Extract the [x, y] coordinate from the center of the cell holding the provided text.  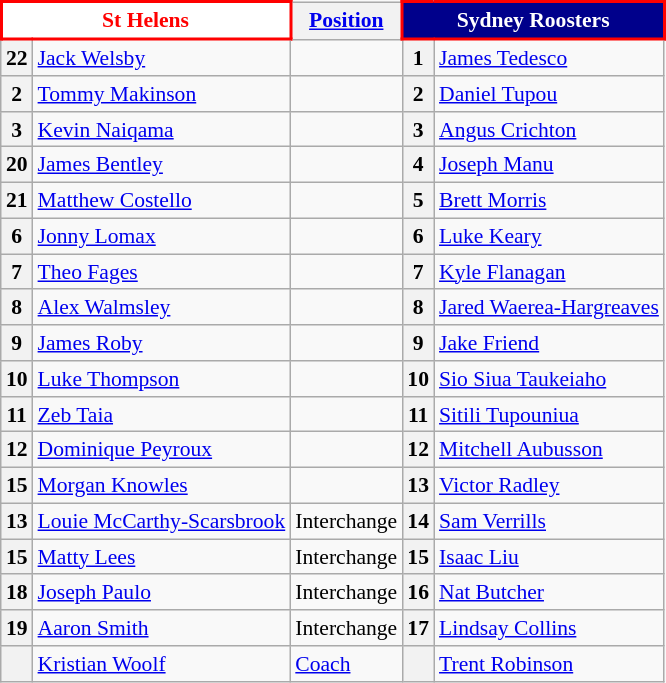
Kyle Flanagan [549, 272]
Angus Crichton [549, 129]
Jonny Lomax [162, 236]
Sam Verrills [549, 521]
Sio Siua Taukeiaho [549, 379]
Trent Robinson [549, 664]
James Bentley [162, 165]
St Helens [146, 20]
Jack Welsby [162, 57]
Dominique Peyroux [162, 450]
Victor Radley [549, 485]
Theo Fages [162, 272]
4 [418, 165]
21 [17, 200]
16 [418, 592]
1 [418, 57]
Sitili Tupouniua [549, 414]
19 [17, 628]
James Tedesco [549, 57]
22 [17, 57]
Matty Lees [162, 557]
Kevin Naiqama [162, 129]
Zeb Taia [162, 414]
Nat Butcher [549, 592]
Daniel Tupou [549, 94]
5 [418, 200]
Kristian Woolf [162, 664]
Isaac Liu [549, 557]
Tommy Makinson [162, 94]
Brett Morris [549, 200]
Louie McCarthy-Scarsbrook [162, 521]
Joseph Manu [549, 165]
Joseph Paulo [162, 592]
Jake Friend [549, 343]
Lindsay Collins [549, 628]
18 [17, 592]
14 [418, 521]
20 [17, 165]
17 [418, 628]
Luke Thompson [162, 379]
Morgan Knowles [162, 485]
Jared Waerea-Hargreaves [549, 307]
Sydney Roosters [533, 20]
Luke Keary [549, 236]
James Roby [162, 343]
Position [346, 20]
Coach [346, 664]
Mitchell Aubusson [549, 450]
Aaron Smith [162, 628]
Matthew Costello [162, 200]
Alex Walmsley [162, 307]
